Provide the [X, Y] coordinate of the cell's center where the given text is located.  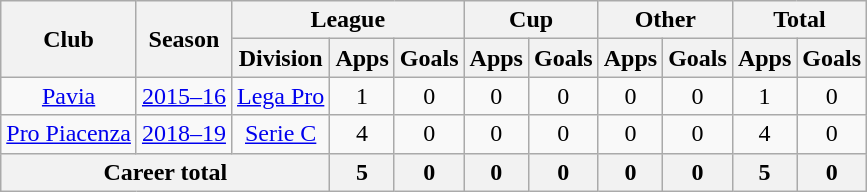
Cup [531, 20]
Season [184, 39]
Serie C [280, 134]
Pro Piacenza [69, 134]
Career total [166, 172]
Pavia [69, 96]
Total [799, 20]
Lega Pro [280, 96]
Club [69, 39]
2018–19 [184, 134]
2015–16 [184, 96]
Other [665, 20]
League [348, 20]
Division [280, 58]
